For the text-containing cell, return its midpoint in (X, Y) coordinate format. 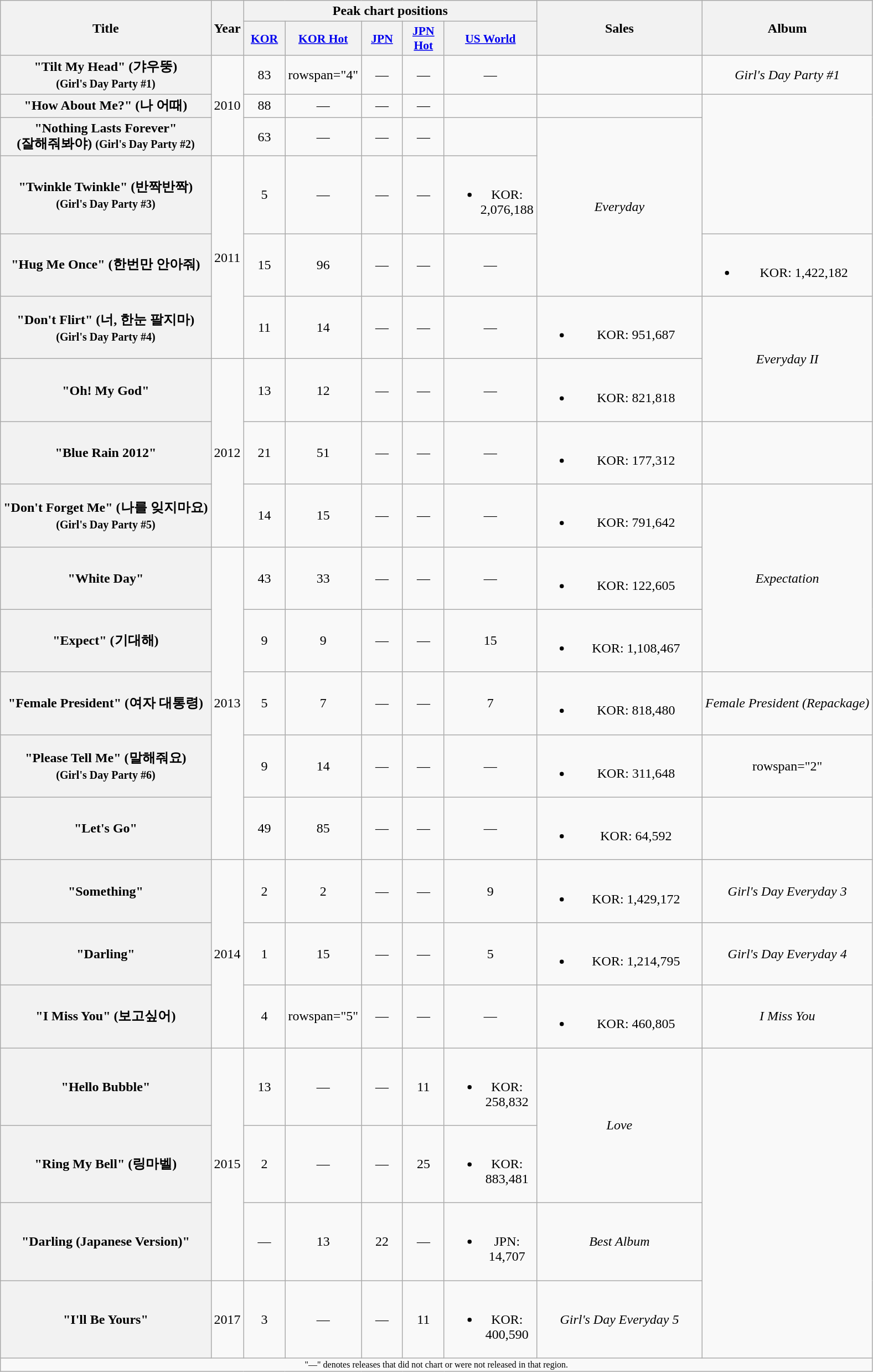
96 (323, 265)
4 (265, 1016)
KOR: 883,481 (490, 1164)
KOR: 2,076,188 (490, 195)
KOR: 818,480 (619, 703)
"Ring My Bell" (링마벨) (106, 1164)
Title (106, 28)
KOR: 177,312 (619, 453)
"Don't Forget Me" (나를 잊지마요) (Girl's Day Party #5) (106, 515)
"Nothing Lasts Forever"(잘해줘봐야) (Girl's Day Party #2) (106, 137)
"How About Me?" (나 어때) (106, 106)
12 (323, 390)
JPN (382, 39)
KOR: 1,429,172 (619, 891)
25 (423, 1164)
KOR: 311,648 (619, 765)
KOR: 400,590 (490, 1319)
2011 (227, 258)
JPN Hot (423, 39)
"Blue Rain 2012" (106, 453)
KOR: 64,592 (619, 829)
2017 (227, 1319)
Expectation (787, 578)
Sales (619, 28)
51 (323, 453)
"Don't Flirt" (너, 한눈 팔지마)(Girl's Day Party #4) (106, 328)
"—" denotes releases that did not chart or were not released in that region. (436, 1365)
"Something" (106, 891)
Year (227, 28)
Best Album (619, 1242)
"Please Tell Me" (말해줘요) (Girl's Day Party #6) (106, 765)
63 (265, 137)
3 (265, 1319)
JPN: 14,707 (490, 1242)
"Darling (Japanese Version)" (106, 1242)
KOR: 951,687 (619, 328)
"Twinkle Twinkle" (반짝반짝) (Girl's Day Party #3) (106, 195)
"Tilt My Head" (갸우뚱)(Girl's Day Party #1) (106, 75)
Girl's Day Everyday 3 (787, 891)
KOR Hot (323, 39)
Girl's Day Everyday 5 (619, 1319)
KOR: 1,108,467 (619, 640)
KOR: 821,818 (619, 390)
"Hello Bubble" (106, 1087)
33 (323, 578)
US World (490, 39)
Everyday (619, 207)
Girl's Day Party #1 (787, 75)
2014 (227, 954)
22 (382, 1242)
KOR: 258,832 (490, 1087)
21 (265, 453)
"Hug Me Once" (한번만 안아줘) (106, 265)
KOR: 1,214,795 (619, 954)
2015 (227, 1164)
Everyday II (787, 359)
"White Day" (106, 578)
49 (265, 829)
83 (265, 75)
"Darling" (106, 954)
88 (265, 106)
Peak chart positions (390, 11)
KOR: 1,422,182 (787, 265)
2013 (227, 703)
KOR: 460,805 (619, 1016)
"Let's Go" (106, 829)
"Female President" (여자 대통령) (106, 703)
rowspan="5" (323, 1016)
Love (619, 1126)
KOR: 791,642 (619, 515)
2012 (227, 453)
85 (323, 829)
Album (787, 28)
Female President (Repackage) (787, 703)
"Oh! My God" (106, 390)
rowspan="4" (323, 75)
43 (265, 578)
KOR: 122,605 (619, 578)
"I Miss You" (보고싶어) (106, 1016)
2010 (227, 106)
1 (265, 954)
I Miss You (787, 1016)
Girl's Day Everyday 4 (787, 954)
"I'll Be Yours" (106, 1319)
KOR (265, 39)
rowspan="2" (787, 765)
"Expect" (기대해) (106, 640)
